Output the [X, Y] coordinate of the center of the cell containing the given text.  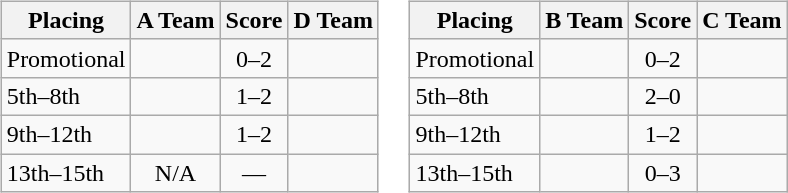
0–3 [663, 173]
2–0 [663, 96]
— [254, 173]
A Team [176, 20]
B Team [584, 20]
D Team [333, 20]
C Team [742, 20]
N/A [176, 173]
